Return the (x, y) coordinate for the center point of the cell that contains the specified text.  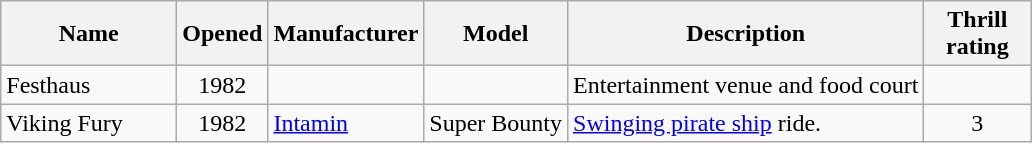
Model (496, 34)
Swinging pirate ship ride. (746, 123)
3 (978, 123)
Entertainment venue and food court (746, 85)
Thrill rating (978, 34)
Name (89, 34)
Viking Fury (89, 123)
Festhaus (89, 85)
Intamin (346, 123)
Description (746, 34)
Manufacturer (346, 34)
Super Bounty (496, 123)
Opened (222, 34)
